Capture the cell that displays the provided text and extract its [x, y] central coordinate. 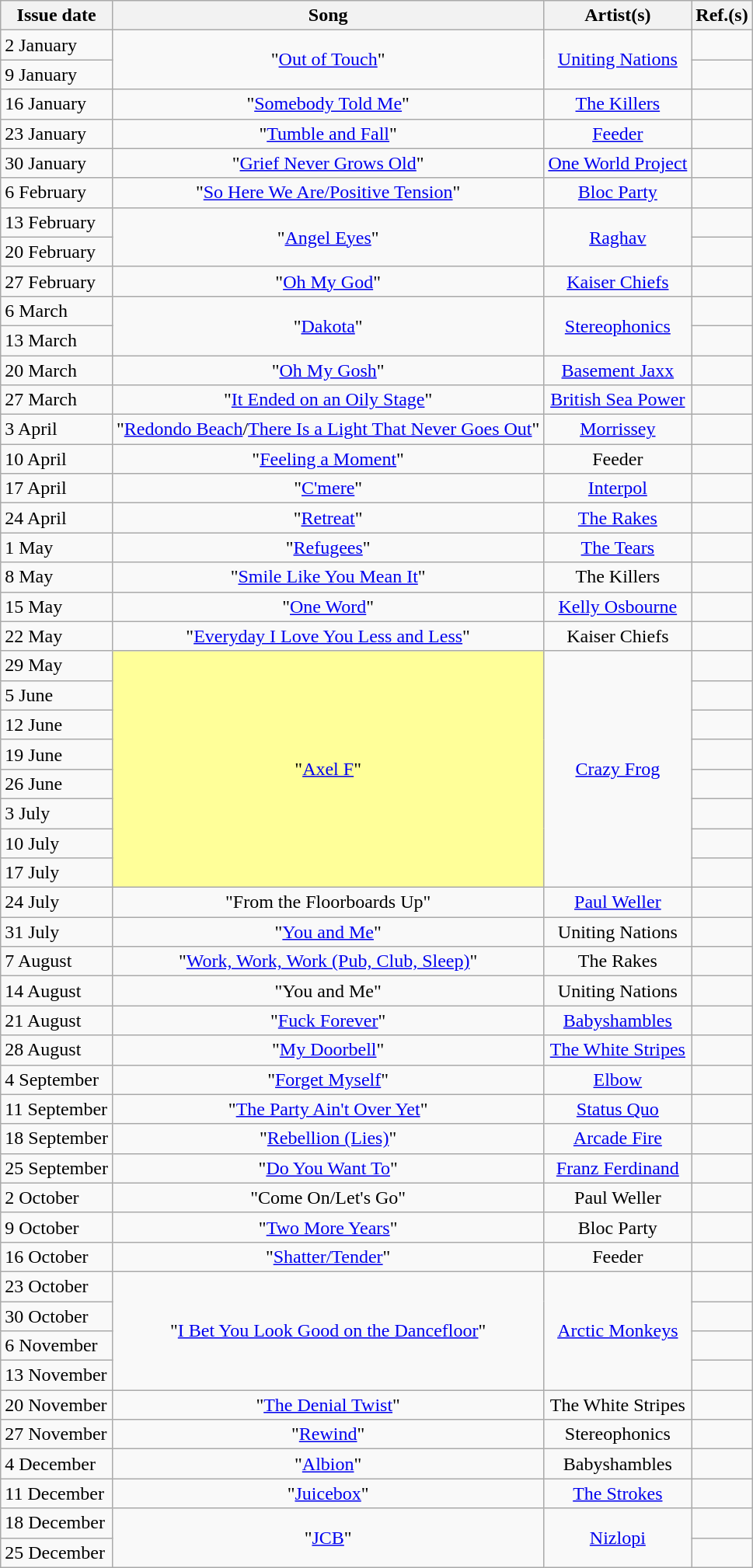
19 June [57, 754]
Crazy Frog [618, 769]
"One Word" [328, 607]
Basement Jaxx [618, 370]
27 March [57, 400]
13 March [57, 340]
23 January [57, 134]
25 December [57, 1552]
10 April [57, 459]
"Juicebox" [328, 1493]
15 May [57, 607]
25 September [57, 1168]
Elbow [618, 1080]
"The Denial Twist" [328, 1405]
"Smile Like You Mean It" [328, 577]
"Feeling a Moment" [328, 459]
24 April [57, 518]
5 June [57, 695]
20 February [57, 252]
"Redondo Beach/There Is a Light That Never Goes Out" [328, 429]
26 June [57, 784]
"Dakota" [328, 325]
4 September [57, 1080]
The Strokes [618, 1493]
"Rewind" [328, 1434]
3 July [57, 813]
Ref.(s) [722, 16]
20 November [57, 1405]
28 August [57, 1050]
Interpol [618, 488]
"Out of Touch" [328, 60]
"It Ended on an Oily Stage" [328, 400]
"Forget Myself" [328, 1080]
Raghav [618, 237]
"My Doorbell" [328, 1050]
Arctic Monkeys [618, 1330]
30 January [57, 163]
"Come On/Let's Go" [328, 1198]
Morrissey [618, 429]
17 April [57, 488]
"C'mere" [328, 488]
12 June [57, 725]
18 December [57, 1523]
8 May [57, 577]
23 October [57, 1286]
"So Here We Are/Positive Tension" [328, 193]
Nizlopi [618, 1538]
16 October [57, 1257]
2 January [57, 45]
9 October [57, 1227]
Franz Ferdinand [618, 1168]
"Work, Work, Work (Pub, Club, Sleep)" [328, 961]
4 December [57, 1464]
9 January [57, 75]
29 May [57, 666]
"Oh My Gosh" [328, 370]
13 February [57, 222]
22 May [57, 636]
1 May [57, 548]
6 February [57, 193]
6 November [57, 1346]
"Fuck Forever" [328, 1020]
14 August [57, 991]
Issue date [57, 16]
"Do You Want To" [328, 1168]
"Shatter/Tender" [328, 1257]
One World Project [618, 163]
20 March [57, 370]
"Angel Eyes" [328, 237]
18 September [57, 1139]
17 July [57, 873]
"Refugees" [328, 548]
3 April [57, 429]
"Grief Never Grows Old" [328, 163]
Artist(s) [618, 16]
21 August [57, 1020]
31 July [57, 932]
The Tears [618, 548]
"Axel F" [328, 769]
13 November [57, 1375]
"Oh My God" [328, 281]
24 July [57, 902]
Song [328, 16]
"From the Floorboards Up" [328, 902]
"Everyday I Love You Less and Less" [328, 636]
"Two More Years" [328, 1227]
30 October [57, 1316]
Kelly Osbourne [618, 607]
"I Bet You Look Good on the Dancefloor" [328, 1330]
British Sea Power [618, 400]
11 December [57, 1493]
2 October [57, 1198]
"Retreat" [328, 518]
"The Party Ain't Over Yet" [328, 1109]
11 September [57, 1109]
27 February [57, 281]
27 November [57, 1434]
"JCB" [328, 1538]
10 July [57, 843]
Arcade Fire [618, 1139]
"Albion" [328, 1464]
16 January [57, 104]
6 March [57, 311]
7 August [57, 961]
Status Quo [618, 1109]
"Somebody Told Me" [328, 104]
"Tumble and Fall" [328, 134]
"Rebellion (Lies)" [328, 1139]
